Return the [X, Y] coordinate for the center point of the cell that contains the specified text.  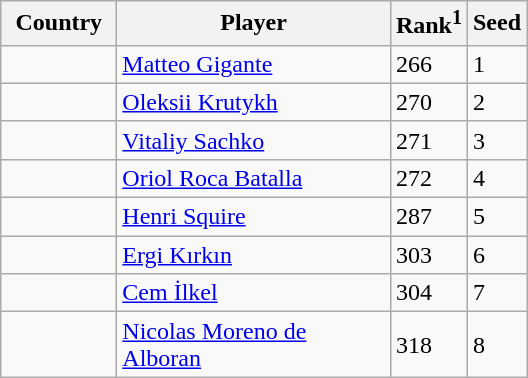
266 [428, 64]
272 [428, 178]
Matteo Gigante [254, 64]
Seed [496, 24]
8 [496, 344]
Oleksii Krutykh [254, 102]
Henri Squire [254, 217]
2 [496, 102]
304 [428, 293]
Ergi Kırkın [254, 255]
6 [496, 255]
1 [496, 64]
Nicolas Moreno de Alboran [254, 344]
Rank1 [428, 24]
Player [254, 24]
Country [59, 24]
7 [496, 293]
Vitaliy Sachko [254, 140]
287 [428, 217]
303 [428, 255]
Oriol Roca Batalla [254, 178]
5 [496, 217]
3 [496, 140]
270 [428, 102]
271 [428, 140]
318 [428, 344]
Cem İlkel [254, 293]
4 [496, 178]
